Return (x, y) of the center of cell containing provided text 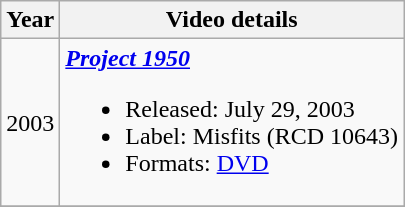
Project 1950Released: July 29, 2003Label: Misfits (RCD 10643)Formats: DVD (232, 122)
Video details (232, 20)
Year (30, 20)
2003 (30, 122)
